Pinpoint the cell where the given text exists, returning its (X, Y) midpoint coordinate. 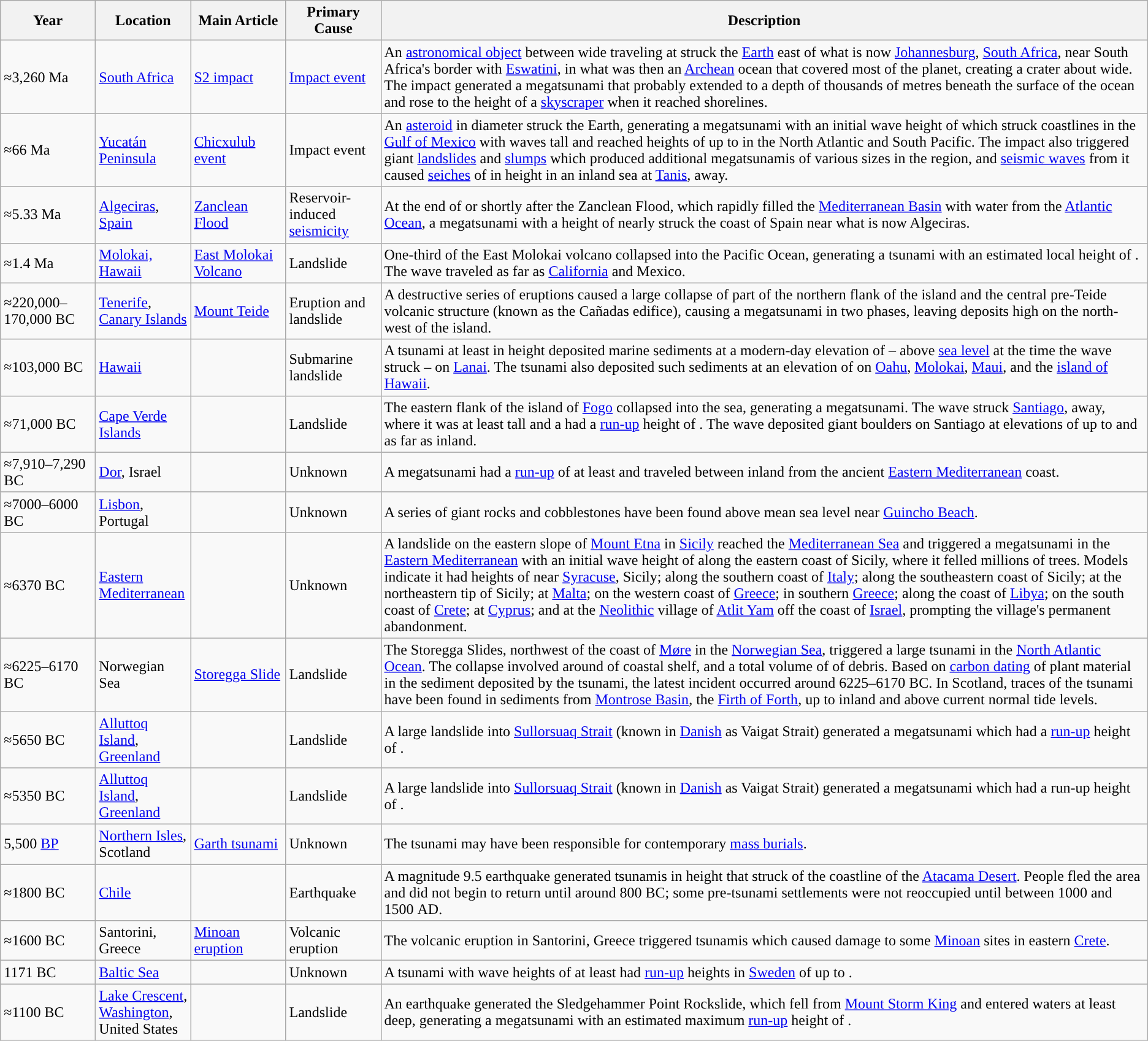
≈220,000–170,000 BC (48, 311)
Chicxulub event (238, 150)
≈3,260 Ma (48, 77)
Santorini, Greece (143, 941)
Zanclean Flood (238, 215)
≈103,000 BC (48, 367)
Mount Teide (238, 311)
Cape Verde Islands (143, 424)
Baltic Sea (143, 972)
The volcanic eruption in Santorini, Greece triggered tsunamis which caused damage to some Minoan sites in eastern Crete. (764, 941)
Northern Isles, Scotland (143, 844)
The tsunami may have been responsible for contemporary mass burials. (764, 844)
5,500 BP (48, 844)
Hawaii (143, 367)
≈1600 BC (48, 941)
Molokai, Hawaii (143, 263)
S2 impact (238, 77)
≈1800 BC (48, 893)
Norwegian Sea (143, 675)
≈5.33 Ma (48, 215)
Main Article (238, 21)
≈1.4 Ma (48, 263)
Dor, Israel (143, 472)
South Africa (143, 77)
Chile (143, 893)
≈7,910–7,290 BC (48, 472)
≈7000–6000 BC (48, 512)
Minoan eruption (238, 941)
≈71,000 BC (48, 424)
≈6225–6170 BC (48, 675)
≈6370 BC (48, 585)
Submarine landslide (334, 367)
Volcanic eruption (334, 941)
Garth tsunami (238, 844)
1171 BC (48, 972)
Eastern Mediterranean (143, 585)
≈5650 BC (48, 740)
Location (143, 21)
Primary Cause (334, 21)
≈66 Ma (48, 150)
Storegga Slide (238, 675)
A megatsunami had a run-up of at least and traveled between inland from the ancient Eastern Mediterranean coast. (764, 472)
Earthquake (334, 893)
Eruption and landslide (334, 311)
≈1100 BC (48, 1012)
Description (764, 21)
A series of giant rocks and cobblestones have been found above mean sea level near Guincho Beach. (764, 512)
Yucatán Peninsula (143, 150)
Lake Crescent, Washington, United States (143, 1012)
≈5350 BC (48, 796)
Tenerife, Canary Islands (143, 311)
Algeciras, Spain (143, 215)
A tsunami with wave heights of at least had run-up heights in Sweden of up to . (764, 972)
Reservoir-induced seismicity (334, 215)
Year (48, 21)
East Molokai Volcano (238, 263)
Lisbon, Portugal (143, 512)
